Detect which cell encompasses the target text, then output its [X, Y] center coordinate. 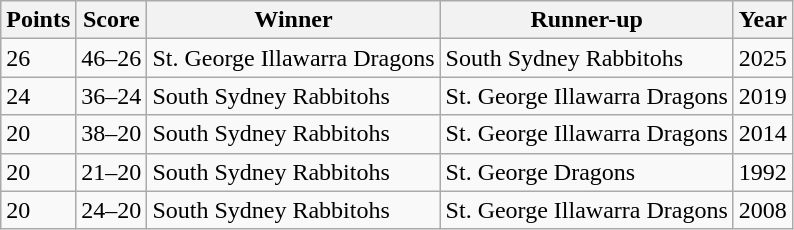
2008 [762, 210]
Year [762, 20]
26 [38, 58]
24 [38, 96]
1992 [762, 172]
Points [38, 20]
2025 [762, 58]
Winner [294, 20]
Score [112, 20]
46–26 [112, 58]
2014 [762, 134]
36–24 [112, 96]
Runner-up [586, 20]
2019 [762, 96]
St. George Dragons [586, 172]
38–20 [112, 134]
24–20 [112, 210]
21–20 [112, 172]
